Scan for the cell matching the given text and deliver its (X, Y) coordinate at center. 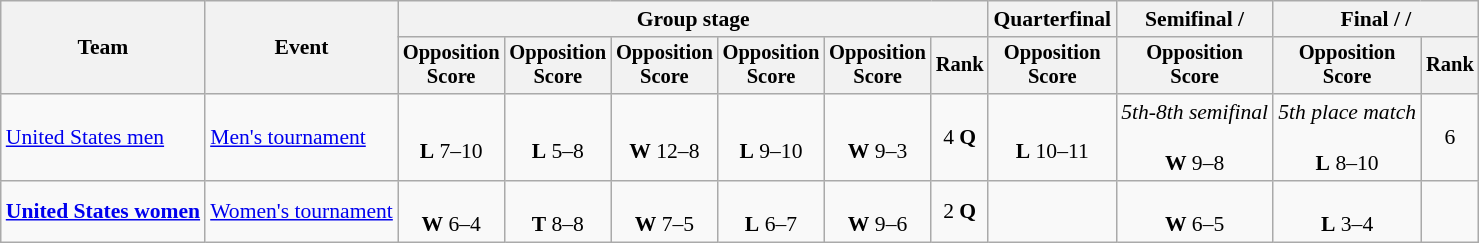
L 6–7 (772, 212)
Women's tournament (302, 212)
United States men (103, 138)
5th place matchL 8–10 (1347, 138)
2 Q (960, 212)
Semifinal / (1194, 19)
L 3–4 (1347, 212)
Team (103, 48)
W 12–8 (664, 138)
W 6–5 (1194, 212)
W 9–3 (878, 138)
L 5–8 (558, 138)
W 7–5 (664, 212)
Group stage (694, 19)
Event (302, 48)
L 9–10 (772, 138)
Men's tournament (302, 138)
Quarterfinal (1052, 19)
W 6–4 (452, 212)
6 (1450, 138)
L 7–10 (452, 138)
Final / / (1376, 19)
L 10–11 (1052, 138)
United States women (103, 212)
5th-8th semifinalW 9–8 (1194, 138)
W 9–6 (878, 212)
4 Q (960, 138)
T 8–8 (558, 212)
